Determine the [x, y] coordinate at the center of the cell enclosing the given text.  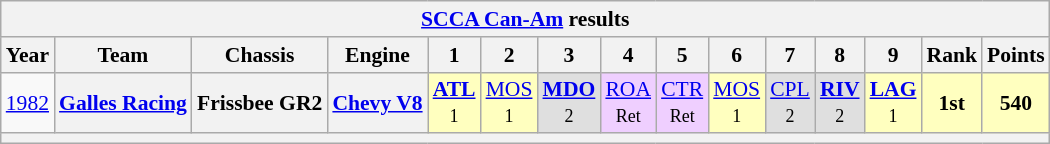
3 [568, 55]
Chevy V8 [377, 102]
9 [894, 55]
4 [628, 55]
CPL2 [790, 102]
540 [1016, 102]
Team [123, 55]
7 [790, 55]
RIV2 [840, 102]
SCCA Can-Am results [526, 19]
5 [682, 55]
6 [736, 55]
Points [1016, 55]
2 [510, 55]
Rank [952, 55]
Frissbee GR2 [260, 102]
1 [454, 55]
Year [28, 55]
Engine [377, 55]
Galles Racing [123, 102]
1st [952, 102]
MDO2 [568, 102]
ROARet [628, 102]
8 [840, 55]
CTRRet [682, 102]
Chassis [260, 55]
ATL1 [454, 102]
1982 [28, 102]
LAG1 [894, 102]
